Determine the [X, Y] coordinate at the center of the cell enclosing the given text.  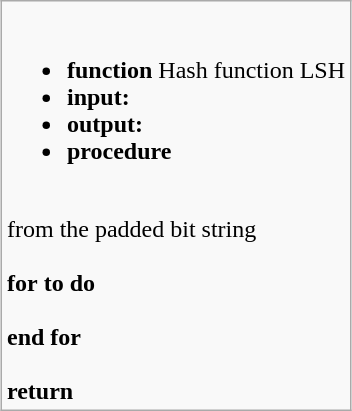
function Hash function LSHinput:output:procedure from the padded bit stringfor to doend forreturn [176, 206]
